For the text-containing cell, return its midpoint in [x, y] coordinate format. 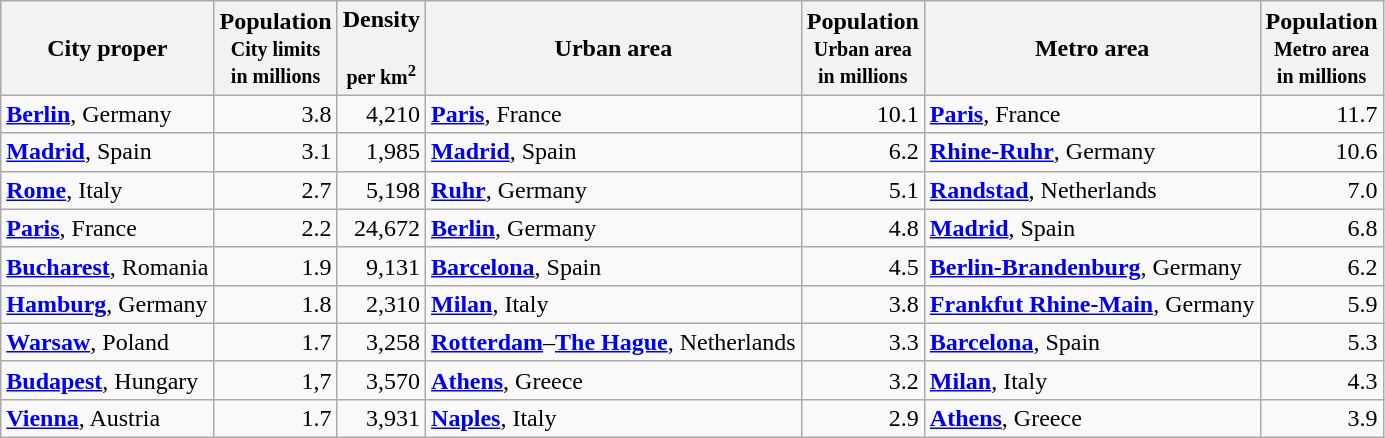
4,210 [381, 114]
City proper [108, 48]
Frankfut Rhine-Main, Germany [1092, 304]
Bucharest, Romania [108, 266]
5,198 [381, 190]
Densityper km2 [381, 48]
3.9 [1322, 418]
Hamburg, Germany [108, 304]
2,310 [381, 304]
24,672 [381, 228]
2.9 [862, 418]
2.7 [276, 190]
Urban area [614, 48]
Berlin-Brandenburg, Germany [1092, 266]
3.1 [276, 152]
Rome, Italy [108, 190]
11.7 [1322, 114]
3.2 [862, 380]
Rotterdam–The Hague, Netherlands [614, 342]
Metro area [1092, 48]
3,570 [381, 380]
4.5 [862, 266]
Vienna, Austria [108, 418]
Randstad, Netherlands [1092, 190]
6.8 [1322, 228]
7.0 [1322, 190]
Budapest, Hungary [108, 380]
3,258 [381, 342]
Ruhr, Germany [614, 190]
1,7 [276, 380]
4.3 [1322, 380]
10.6 [1322, 152]
5.9 [1322, 304]
5.1 [862, 190]
2.2 [276, 228]
PopulationMetro areain millions [1322, 48]
1.9 [276, 266]
Warsaw, Poland [108, 342]
PopulationCity limitsin millions [276, 48]
10.1 [862, 114]
4.8 [862, 228]
3,931 [381, 418]
PopulationUrban areain millions [862, 48]
1,985 [381, 152]
Naples, Italy [614, 418]
5.3 [1322, 342]
9,131 [381, 266]
Rhine-Ruhr, Germany [1092, 152]
1.8 [276, 304]
3.3 [862, 342]
